Find where the given text appears and provide that cell's center as [X, Y] coordinate. 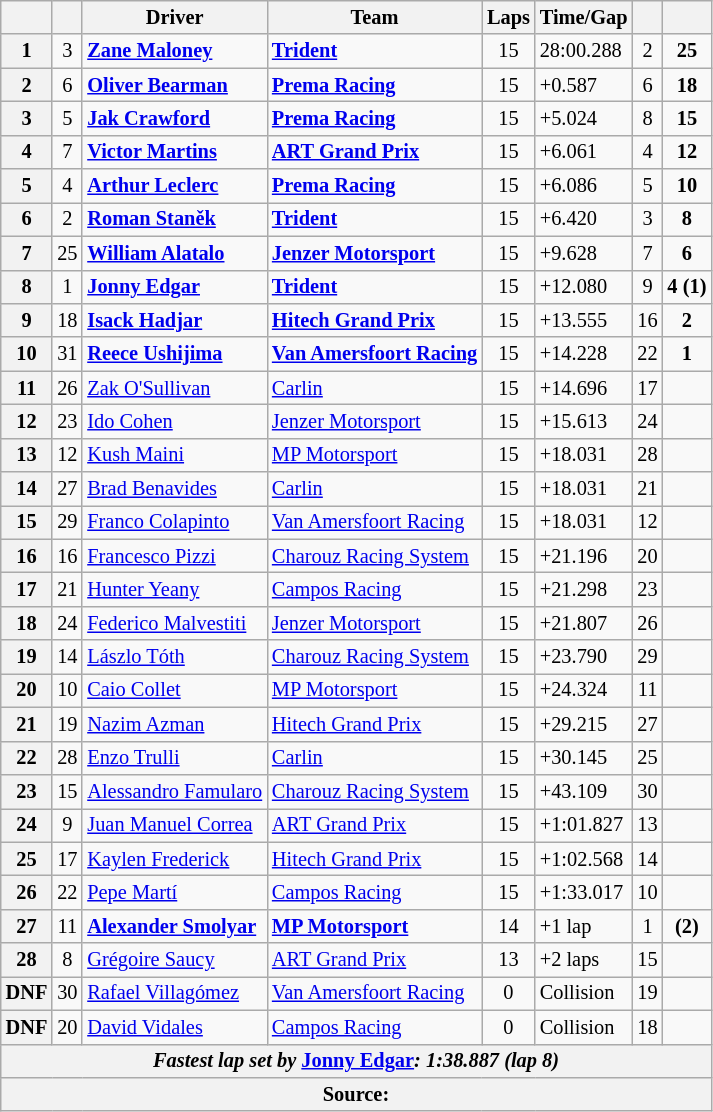
Jak Crawford [174, 118]
Reece Ushijima [174, 354]
Time/Gap [584, 17]
+5.024 [584, 118]
Hunter Yeany [174, 589]
+1 lap [584, 926]
+13.555 [584, 320]
Driver [174, 17]
+1:02.568 [584, 859]
+6.086 [584, 186]
+14.696 [584, 388]
Ido Cohen [174, 421]
Kush Maini [174, 455]
28:00.288 [584, 51]
+29.215 [584, 724]
Juan Manuel Correa [174, 825]
Zak O'Sullivan [174, 388]
+15.613 [584, 421]
+2 laps [584, 960]
Roman Staněk [174, 219]
+1:01.827 [584, 825]
Arthur Leclerc [174, 186]
Laps [508, 17]
Victor Martins [174, 152]
+30.145 [584, 758]
+9.628 [584, 253]
+1:33.017 [584, 892]
Rafael Villagómez [174, 993]
Fastest lap set by Jonny Edgar: 1:38.887 (lap 8) [356, 1061]
+12.080 [584, 287]
Grégoire Saucy [174, 960]
+0.587 [584, 85]
31 [67, 354]
William Alatalo [174, 253]
4 (1) [688, 287]
Franco Colapinto [174, 522]
Alexander Smolyar [174, 926]
Enzo Trulli [174, 758]
Federico Malvestiti [174, 623]
Jonny Edgar [174, 287]
Zane Maloney [174, 51]
Team [374, 17]
+24.324 [584, 690]
+6.061 [584, 152]
Brad Benavides [174, 489]
Isack Hadjar [174, 320]
David Vidales [174, 1027]
+23.790 [584, 657]
Oliver Bearman [174, 85]
Pepe Martí [174, 892]
+21.807 [584, 623]
Kaylen Frederick [174, 859]
(2) [688, 926]
Alessandro Famularo [174, 791]
+21.298 [584, 589]
Lászlo Tóth [174, 657]
+6.420 [584, 219]
Nazim Azman [174, 724]
+43.109 [584, 791]
Francesco Pizzi [174, 556]
Source: [356, 1094]
+14.228 [584, 354]
Caio Collet [174, 690]
+21.196 [584, 556]
